Provide the [X, Y] coordinate of the cell's center where the given text is located.  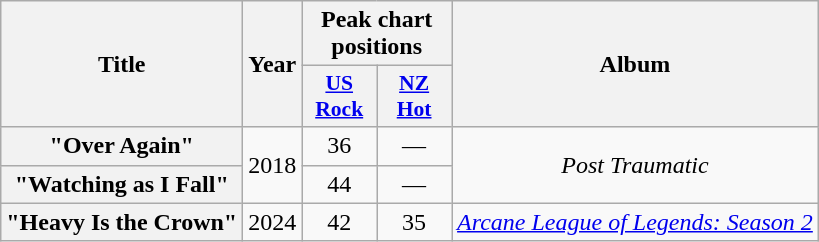
Post Traumatic [636, 165]
"Watching as I Fall" [122, 184]
Peak chart positions [377, 34]
Arcane League of Legends: Season 2 [636, 222]
35 [414, 222]
Title [122, 64]
36 [340, 146]
2018 [272, 165]
42 [340, 222]
"Over Again" [122, 146]
NZHot [414, 96]
44 [340, 184]
2024 [272, 222]
"Heavy Is the Crown" [122, 222]
Year [272, 64]
USRock [340, 96]
Album [636, 64]
